Extract the [x, y] coordinate from the center of the cell holding the provided text.  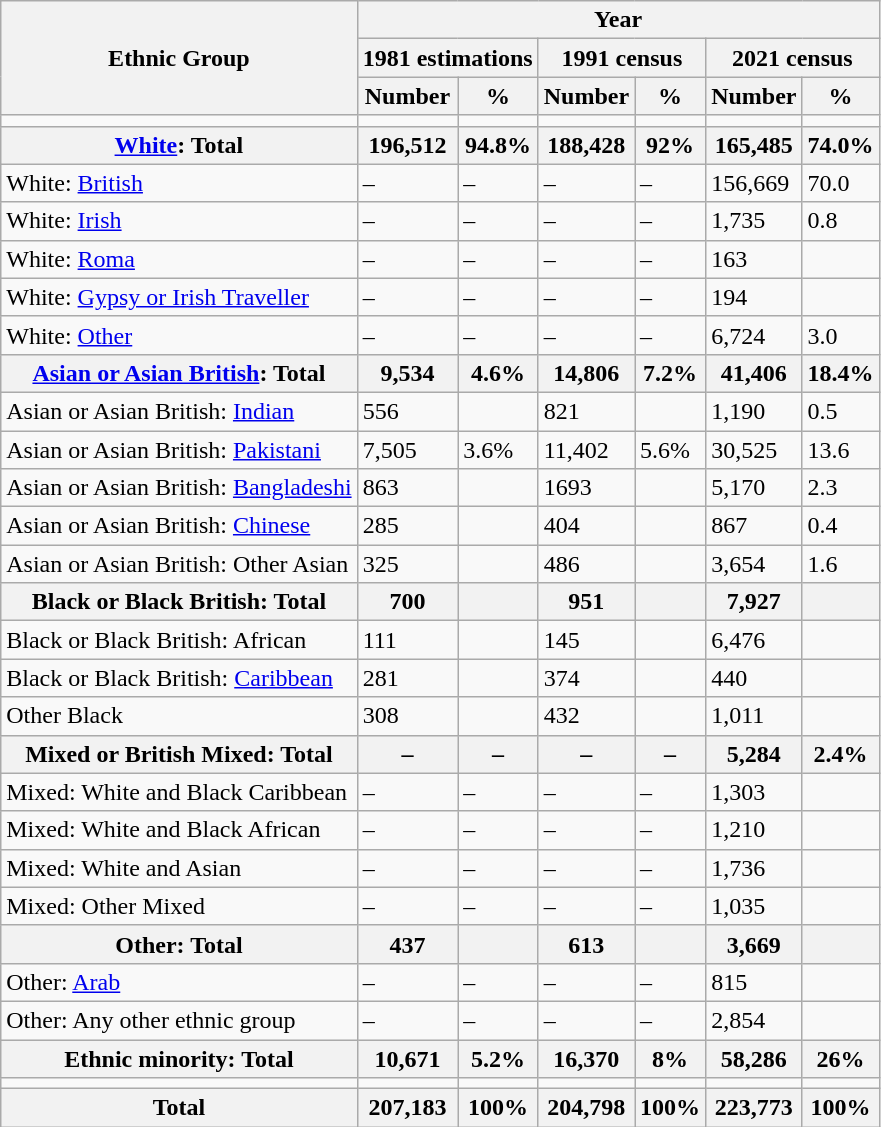
10,671 [408, 1059]
281 [408, 678]
70.0 [840, 183]
556 [408, 411]
Asian or Asian British: Indian [179, 411]
0.8 [840, 221]
1,303 [754, 792]
223,773 [754, 1108]
867 [754, 526]
1,210 [754, 830]
165,485 [754, 145]
404 [586, 526]
374 [586, 678]
Mixed: White and Black Caribbean [179, 792]
951 [586, 602]
26% [840, 1059]
1.6 [840, 564]
Total [179, 1108]
111 [408, 640]
1693 [586, 488]
1,035 [754, 906]
9,534 [408, 373]
41,406 [754, 373]
58,286 [754, 1059]
Mixed or British Mixed: Total [179, 754]
700 [408, 602]
440 [754, 678]
6,724 [754, 335]
Mixed: White and Asian [179, 868]
White: Total [179, 145]
Ethnic Group [179, 58]
2.3 [840, 488]
432 [586, 716]
196,512 [408, 145]
Black or Black British: African [179, 640]
Black or Black British: Total [179, 602]
0.5 [840, 411]
16,370 [586, 1059]
156,669 [754, 183]
Ethnic minority: Total [179, 1059]
325 [408, 564]
2021 census [792, 58]
308 [408, 716]
Other: Arab [179, 982]
821 [586, 411]
1,736 [754, 868]
8% [670, 1059]
7,927 [754, 602]
5,284 [754, 754]
1981 estimations [448, 58]
3,654 [754, 564]
486 [586, 564]
2.4% [840, 754]
Black or Black British: Caribbean [179, 678]
613 [586, 944]
194 [754, 297]
1,011 [754, 716]
207,183 [408, 1108]
Other Black [179, 716]
Other: Total [179, 944]
Asian or Asian British: Chinese [179, 526]
14,806 [586, 373]
1,735 [754, 221]
863 [408, 488]
11,402 [586, 449]
5.2% [498, 1059]
5.6% [670, 449]
163 [754, 259]
5,170 [754, 488]
White: British [179, 183]
30,525 [754, 449]
3,669 [754, 944]
3.6% [498, 449]
18.4% [840, 373]
7.2% [670, 373]
145 [586, 640]
White: Irish [179, 221]
92% [670, 145]
285 [408, 526]
Other: Any other ethnic group [179, 1020]
4.6% [498, 373]
Asian or Asian British: Pakistani [179, 449]
1,190 [754, 411]
Mixed: Other Mixed [179, 906]
204,798 [586, 1108]
437 [408, 944]
815 [754, 982]
Mixed: White and Black African [179, 830]
White: Other [179, 335]
3.0 [840, 335]
Year [618, 20]
7,505 [408, 449]
74.0% [840, 145]
2,854 [754, 1020]
0.4 [840, 526]
Asian or Asian British: Other Asian [179, 564]
1991 census [622, 58]
94.8% [498, 145]
13.6 [840, 449]
Asian or Asian British: Total [179, 373]
White: Gypsy or Irish Traveller [179, 297]
White: Roma [179, 259]
188,428 [586, 145]
Asian or Asian British: Bangladeshi [179, 488]
6,476 [754, 640]
